Find where the given text appears and provide that cell's center as (X, Y) coordinate. 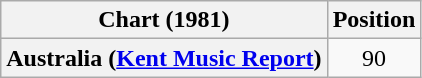
Chart (1981) (164, 20)
90 (374, 58)
Position (374, 20)
Australia (Kent Music Report) (164, 58)
